Identify which cell holds the provided text, then report its [x, y] central coordinate. 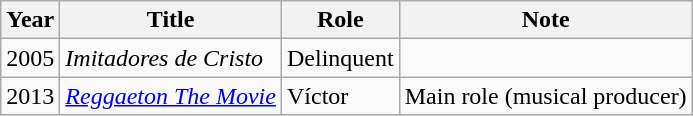
Delinquent [340, 58]
Imitadores de Cristo [171, 58]
Víctor [340, 96]
2005 [30, 58]
Note [546, 20]
Title [171, 20]
Role [340, 20]
2013 [30, 96]
Reggaeton The Movie [171, 96]
Main role (musical producer) [546, 96]
Year [30, 20]
